Determine the (X, Y) coordinate at the center of the cell enclosing the given text.  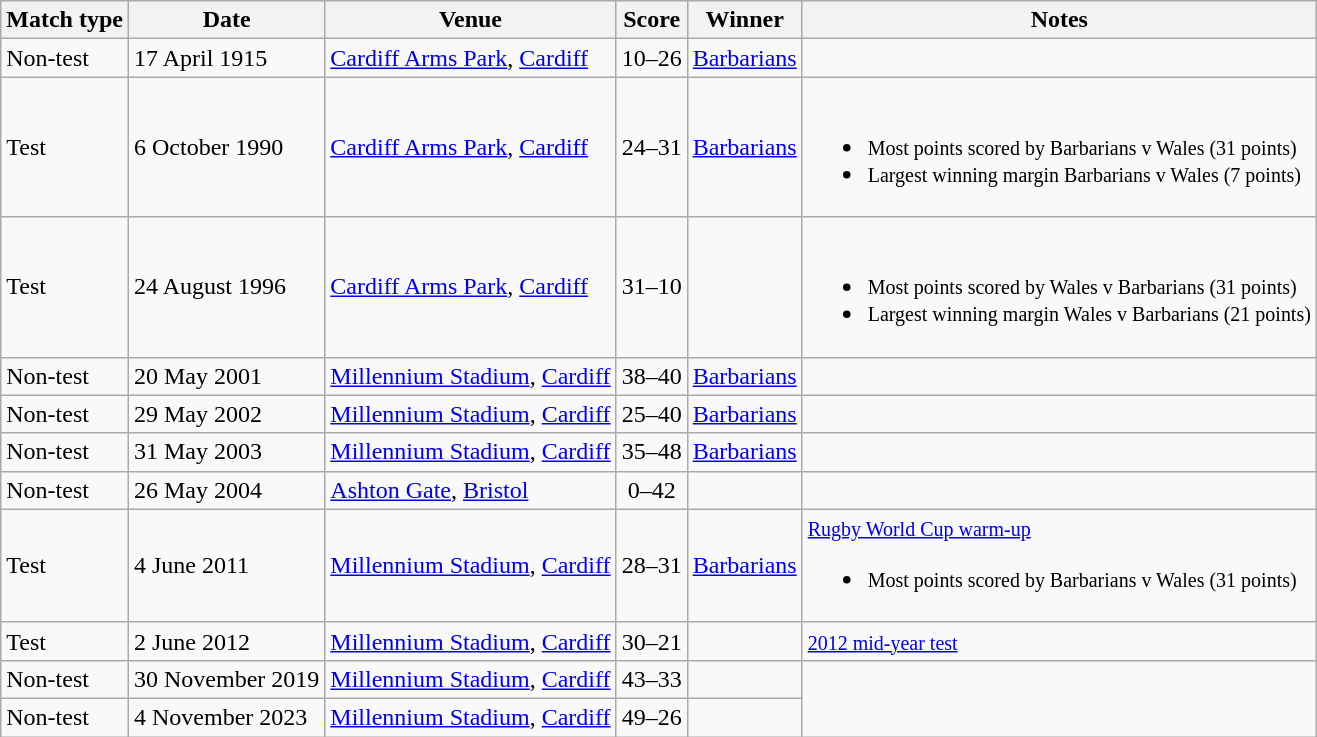
30–21 (652, 641)
43–33 (652, 679)
4 June 2011 (226, 566)
24 August 1996 (226, 287)
10–26 (652, 58)
2 June 2012 (226, 641)
0–42 (652, 490)
29 May 2002 (226, 414)
31–10 (652, 287)
6 October 1990 (226, 147)
Ashton Gate, Bristol (470, 490)
49–26 (652, 717)
25–40 (652, 414)
38–40 (652, 376)
Rugby World Cup warm-upMost points scored by Barbarians v Wales (31 points) (1059, 566)
Score (652, 20)
35–48 (652, 452)
17 April 1915 (226, 58)
Notes (1059, 20)
4 November 2023 (226, 717)
Most points scored by Wales v Barbarians (31 points)Largest winning margin Wales v Barbarians (21 points) (1059, 287)
31 May 2003 (226, 452)
20 May 2001 (226, 376)
Venue (470, 20)
24–31 (652, 147)
30 November 2019 (226, 679)
26 May 2004 (226, 490)
28–31 (652, 566)
2012 mid-year test (1059, 641)
Most points scored by Barbarians v Wales (31 points)Largest winning margin Barbarians v Wales (7 points) (1059, 147)
Date (226, 20)
Match type (65, 20)
Winner (744, 20)
